Provide the (x, y) coordinate of the cell's center where the given text is located.  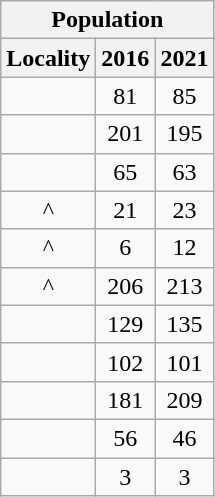
2021 (184, 58)
181 (126, 400)
56 (126, 438)
63 (184, 172)
201 (126, 134)
Locality (48, 58)
6 (126, 248)
23 (184, 210)
85 (184, 96)
101 (184, 362)
129 (126, 324)
46 (184, 438)
209 (184, 400)
Population (108, 20)
21 (126, 210)
81 (126, 96)
206 (126, 286)
12 (184, 248)
135 (184, 324)
2016 (126, 58)
213 (184, 286)
102 (126, 362)
65 (126, 172)
195 (184, 134)
